Output the (X, Y) coordinate of the center of the cell containing the given text.  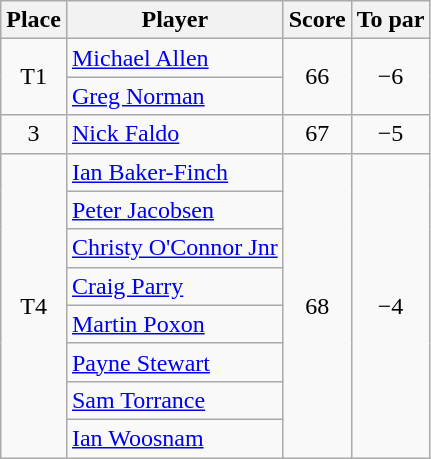
Greg Norman (174, 96)
Martin Poxon (174, 324)
3 (34, 134)
Ian Woosnam (174, 438)
−5 (390, 134)
66 (317, 77)
67 (317, 134)
Christy O'Connor Jnr (174, 248)
Ian Baker-Finch (174, 172)
Player (174, 20)
68 (317, 305)
−4 (390, 305)
−6 (390, 77)
Craig Parry (174, 286)
Score (317, 20)
T4 (34, 305)
To par (390, 20)
Payne Stewart (174, 362)
Michael Allen (174, 58)
Nick Faldo (174, 134)
Place (34, 20)
Peter Jacobsen (174, 210)
Sam Torrance (174, 400)
T1 (34, 77)
